Extract the (x, y) coordinate from the center of the cell holding the provided text.  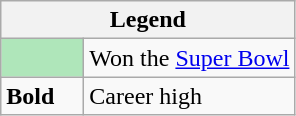
Bold (42, 96)
Won the Super Bowl (190, 58)
Career high (190, 96)
Legend (148, 20)
